Find where the given text appears and provide that cell's center as (X, Y) coordinate. 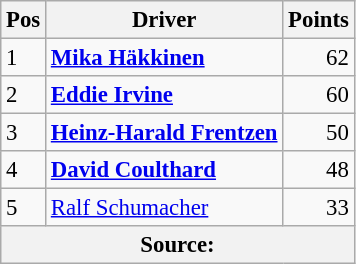
Heinz-Harald Frentzen (164, 133)
2 (24, 95)
Ralf Schumacher (164, 208)
48 (318, 170)
Eddie Irvine (164, 95)
5 (24, 208)
Pos (24, 20)
Driver (164, 20)
Mika Häkkinen (164, 58)
3 (24, 133)
4 (24, 170)
Points (318, 20)
David Coulthard (164, 170)
50 (318, 133)
62 (318, 58)
33 (318, 208)
60 (318, 95)
1 (24, 58)
Source: (178, 245)
